Locate the cell with the specified text and output its (x, y) center coordinate. 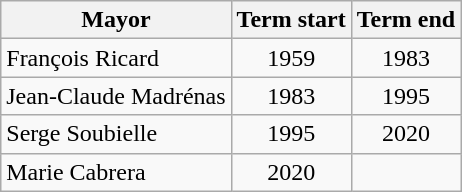
1959 (291, 58)
Mayor (116, 20)
Serge Soubielle (116, 134)
François Ricard (116, 58)
Marie Cabrera (116, 172)
Term start (291, 20)
Jean-Claude Madrénas (116, 96)
Term end (406, 20)
